Output the (X, Y) coordinate of the center of the cell containing the given text.  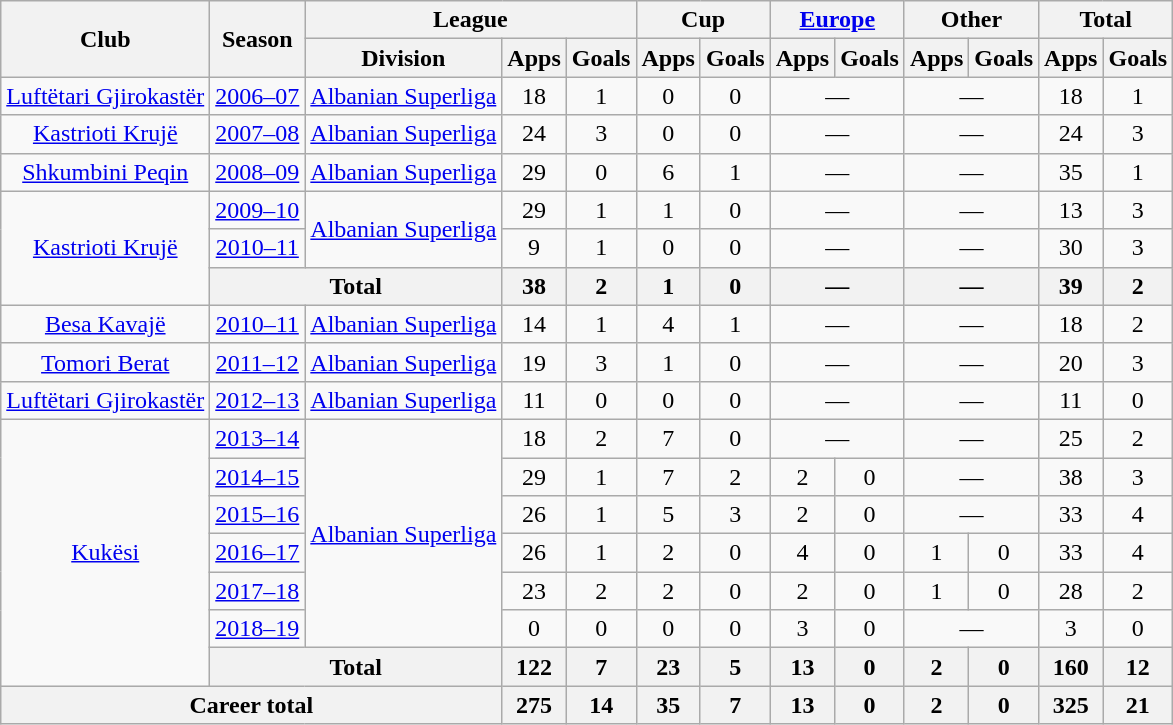
2006–07 (258, 96)
39 (1071, 286)
30 (1071, 248)
25 (1071, 438)
21 (1138, 705)
122 (534, 667)
Cup (703, 20)
2013–14 (258, 438)
2014–15 (258, 477)
12 (1138, 667)
Kukësi (106, 552)
20 (1071, 362)
2012–13 (258, 400)
275 (534, 705)
Career total (252, 705)
Europe (837, 20)
325 (1071, 705)
Season (258, 39)
2016–17 (258, 553)
2008–09 (258, 172)
Other (971, 20)
9 (534, 248)
Besa Kavajë (106, 324)
160 (1071, 667)
Tomori Berat (106, 362)
28 (1071, 591)
2011–12 (258, 362)
Shkumbini Peqin (106, 172)
Division (404, 58)
2017–18 (258, 591)
6 (668, 172)
League (470, 20)
2015–16 (258, 515)
2009–10 (258, 210)
2007–08 (258, 134)
2018–19 (258, 629)
19 (534, 362)
Club (106, 39)
